Search for the cell housing the specified text and yield its (x, y) center coordinate. 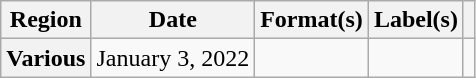
Format(s) (312, 20)
January 3, 2022 (173, 58)
Region (46, 20)
Label(s) (416, 20)
Various (46, 58)
Date (173, 20)
